Search for the cell housing the specified text and yield its [x, y] center coordinate. 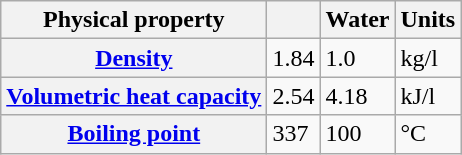
kJ/l [428, 96]
2.54 [294, 96]
1.0 [358, 58]
Units [428, 20]
Physical property [134, 20]
1.84 [294, 58]
100 [358, 134]
Volumetric heat capacity [134, 96]
Density [134, 58]
4.18 [358, 96]
°C [428, 134]
Boiling point [134, 134]
Water [358, 20]
337 [294, 134]
kg/l [428, 58]
